Detect which cell encompasses the target text, then output its [X, Y] center coordinate. 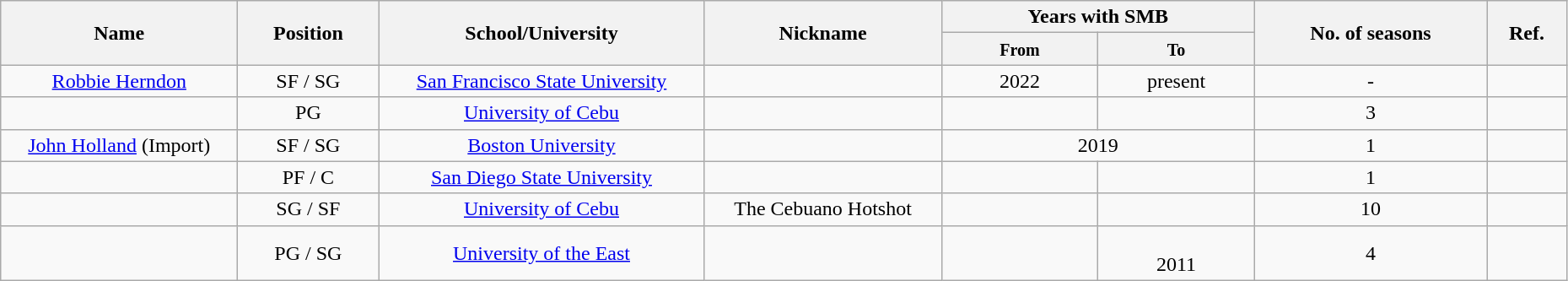
Robbie Herndon [120, 81]
SG / SF [309, 209]
San Francisco State University [542, 81]
4 [1370, 253]
School/University [542, 33]
To [1177, 49]
PG [309, 113]
- [1370, 81]
John Holland (Import) [120, 145]
2019 [1098, 145]
No. of seasons [1370, 33]
2011 [1177, 253]
Years with SMB [1098, 17]
Ref. [1527, 33]
The Cebuano Hotshot [823, 209]
Name [120, 33]
From [1020, 49]
San Diego State University [542, 177]
present [1177, 81]
Position [309, 33]
University of the East [542, 253]
Nickname [823, 33]
Boston University [542, 145]
3 [1370, 113]
PF / C [309, 177]
2022 [1020, 81]
10 [1370, 209]
PG / SG [309, 253]
